Locate the cell with the specified text and output its (x, y) center coordinate. 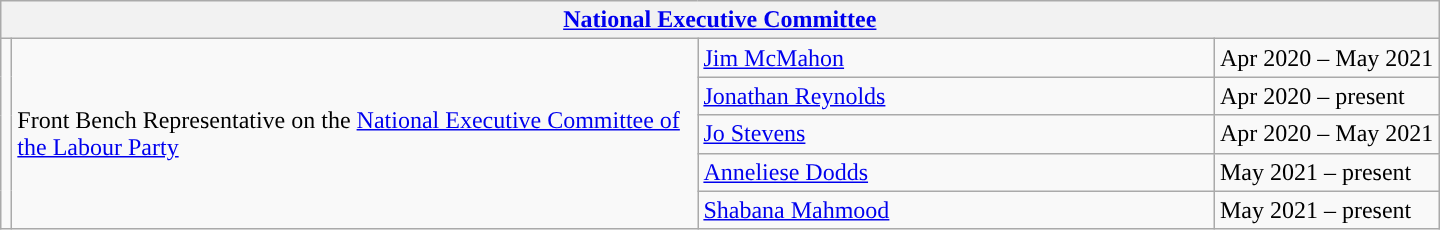
Jo Stevens (956, 134)
Front Bench Representative on the National Executive Committee of the Labour Party (355, 134)
Jim McMahon (956, 58)
Jonathan Reynolds (956, 96)
Shabana Mahmood (956, 210)
Anneliese Dodds (956, 172)
Apr 2020 – present (1326, 96)
National Executive Committee (720, 20)
